Find where the given text appears and provide that cell's center as [X, Y] coordinate. 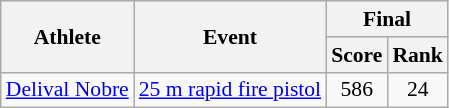
Score [356, 55]
586 [356, 90]
Athlete [68, 36]
Final [387, 19]
Delival Nobre [68, 90]
25 m rapid fire pistol [230, 90]
24 [418, 90]
Rank [418, 55]
Event [230, 36]
